Return [X, Y] of the center of cell containing provided text 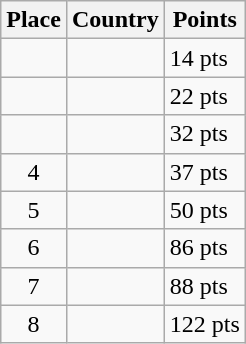
88 pts [204, 286]
4 [34, 172]
122 pts [204, 324]
Points [204, 20]
32 pts [204, 134]
22 pts [204, 96]
8 [34, 324]
5 [34, 210]
7 [34, 286]
86 pts [204, 248]
14 pts [204, 58]
Country [115, 20]
Place [34, 20]
50 pts [204, 210]
6 [34, 248]
37 pts [204, 172]
